For the text-containing cell, return its midpoint in [X, Y] coordinate format. 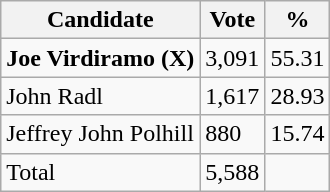
Joe Virdiramo (X) [100, 58]
15.74 [298, 134]
John Radl [100, 96]
880 [232, 134]
3,091 [232, 58]
Total [100, 172]
% [298, 20]
Vote [232, 20]
Candidate [100, 20]
Jeffrey John Polhill [100, 134]
1,617 [232, 96]
5,588 [232, 172]
55.31 [298, 58]
28.93 [298, 96]
